Output the [x, y] coordinate of the center of the cell containing the given text.  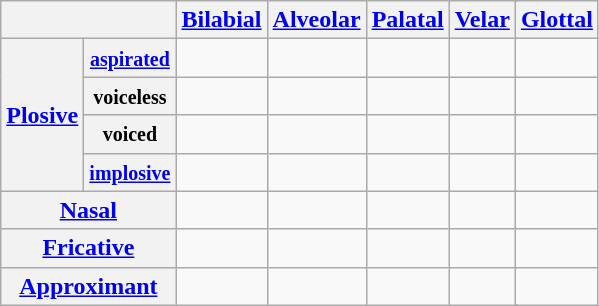
Plosive [42, 115]
aspirated [130, 58]
implosive [130, 172]
voiced [130, 134]
Nasal [88, 210]
Approximant [88, 286]
Fricative [88, 248]
Bilabial [222, 20]
Palatal [408, 20]
Velar [482, 20]
voiceless [130, 96]
Glottal [556, 20]
Alveolar [316, 20]
